From the cell containing the given text, extract its center point as (x, y) coordinate. 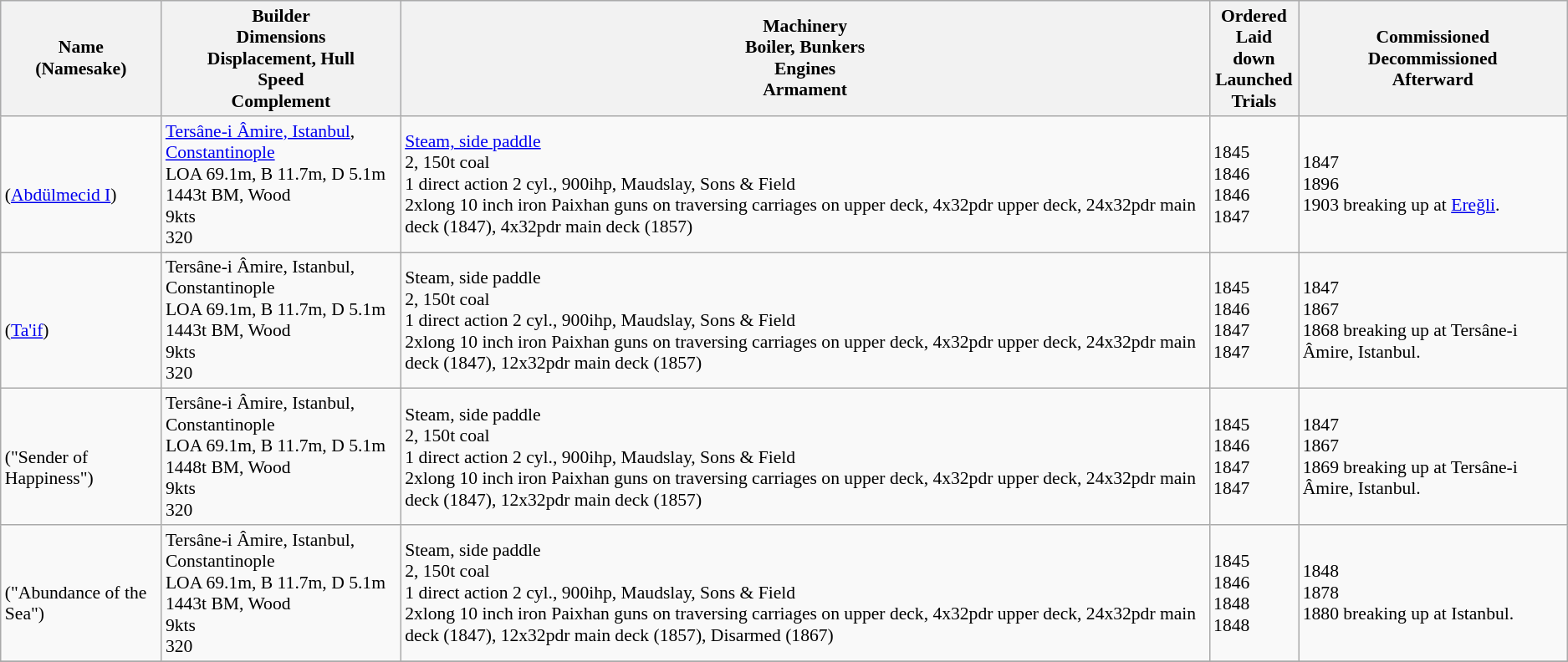
184718671868 breaking up at Tersâne-i Âmire, Istanbul. (1433, 321)
184718961903 breaking up at Ereğli. (1433, 184)
184718671869 breaking up at Tersâne-i Âmire, Istanbul. (1433, 456)
("Abundance of the Sea") (81, 593)
(Ta'if) (81, 321)
MachineryBoiler, BunkersEnginesArmament (804, 59)
BuilderDimensionsDisplacement, HullSpeedComplement (281, 59)
1845184618461847 (1254, 184)
(Abdülmecid I) (81, 184)
1845184618481848 (1254, 593)
Name(Namesake) (81, 59)
OrderedLaid downLaunchedTrials (1254, 59)
("Sender of Happiness") (81, 456)
CommissionedDecommissionedAfterward (1433, 59)
Tersâne-i Âmire, Istanbul, ConstantinopleLOA 69.1m, B 11.7m, D 5.1m1448t BM, Wood9kts320 (281, 456)
184818781880 breaking up at Istanbul. (1433, 593)
